For the text-containing cell, return its midpoint in (X, Y) coordinate format. 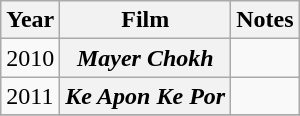
2011 (30, 96)
Film (146, 20)
Mayer Chokh (146, 58)
Ke Apon Ke Por (146, 96)
Notes (265, 20)
2010 (30, 58)
Year (30, 20)
